From the cell containing the given text, extract its center point as (x, y) coordinate. 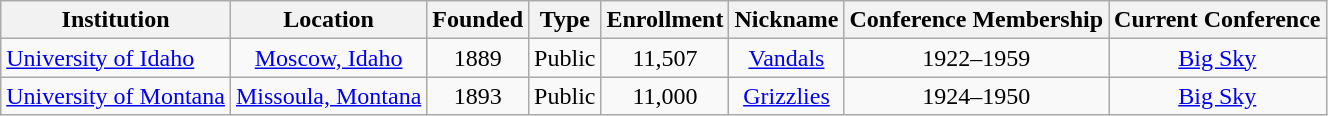
Grizzlies (786, 96)
1924–1950 (976, 96)
Type (565, 20)
1889 (478, 58)
University of Montana (116, 96)
1893 (478, 96)
Conference Membership (976, 20)
Nickname (786, 20)
University of Idaho (116, 58)
Missoula, Montana (328, 96)
Enrollment (665, 20)
1922–1959 (976, 58)
Location (328, 20)
Institution (116, 20)
Moscow, Idaho (328, 58)
11,507 (665, 58)
Current Conference (1218, 20)
Founded (478, 20)
11,000 (665, 96)
Vandals (786, 58)
